For the text-containing cell, return its midpoint in [x, y] coordinate format. 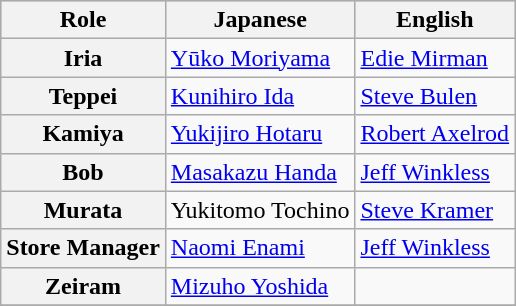
Store Manager [84, 248]
Edie Mirman [435, 58]
Kunihiro Ida [260, 96]
Yūko Moriyama [260, 58]
Masakazu Handa [260, 172]
Bob [84, 172]
Kamiya [84, 134]
Yukijiro Hotaru [260, 134]
Iria [84, 58]
Japanese [260, 20]
Robert Axelrod [435, 134]
Yukitomo Tochino [260, 210]
Teppei [84, 96]
Naomi Enami [260, 248]
Role [84, 20]
Steve Kramer [435, 210]
Mizuho Yoshida [260, 286]
Zeiram [84, 286]
Murata [84, 210]
Steve Bulen [435, 96]
English [435, 20]
